Extract the [X, Y] coordinate from the center of the cell holding the provided text.  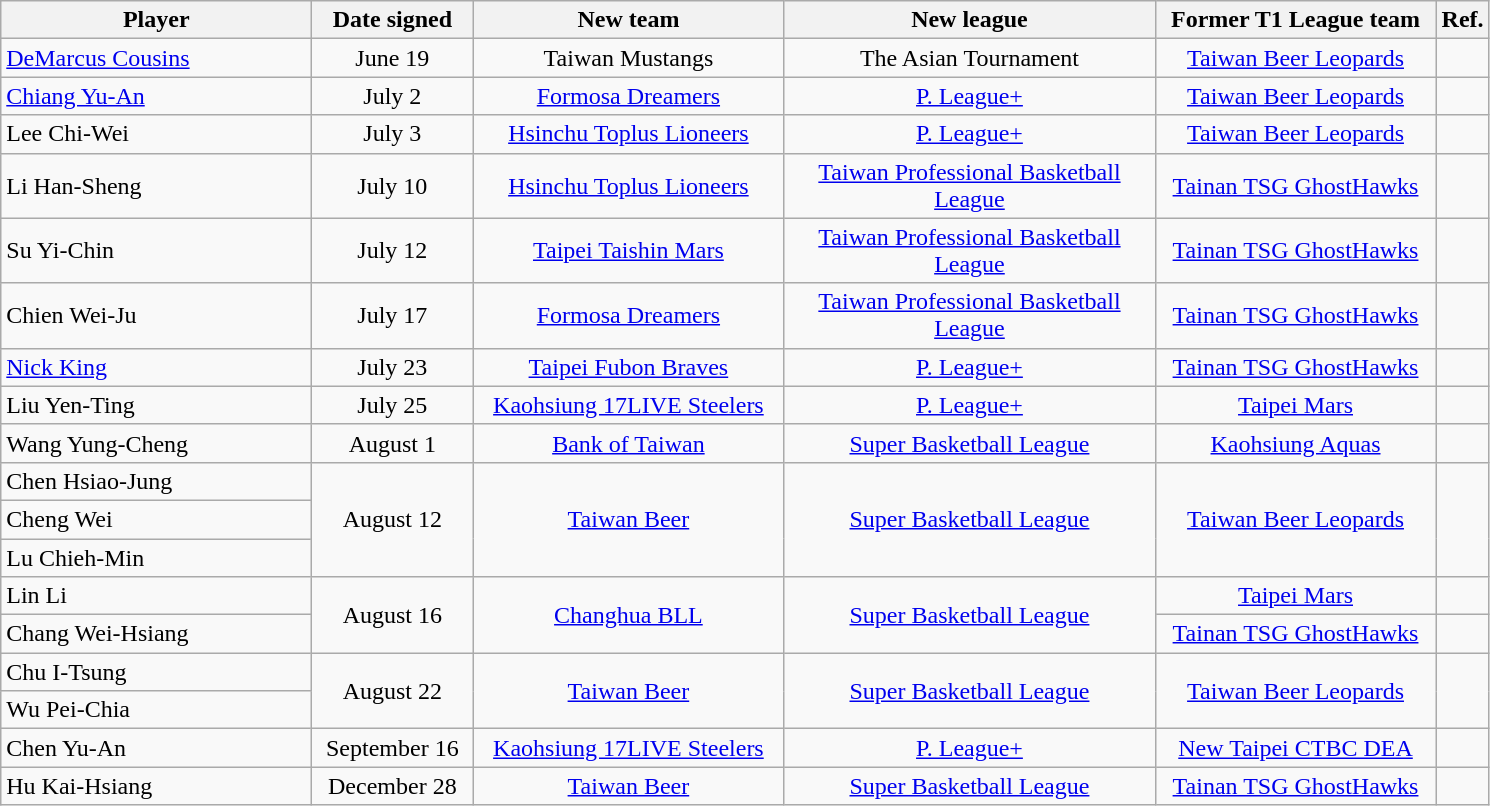
July 2 [392, 96]
Cheng Wei [156, 519]
July 12 [392, 250]
New Taipei CTBC DEA [1296, 748]
Kaohsiung Aquas [1296, 443]
Chen Yu-An [156, 748]
Chang Wei-Hsiang [156, 634]
December 28 [392, 786]
Changhua BLL [628, 615]
DeMarcus Cousins [156, 58]
Wang Yung-Cheng [156, 443]
September 16 [392, 748]
August 16 [392, 615]
Taipei Fubon Braves [628, 367]
Liu Yen-Ting [156, 405]
July 23 [392, 367]
Chien Wei-Ju [156, 316]
July 17 [392, 316]
Wu Pei-Chia [156, 710]
Su Yi-Chin [156, 250]
Chen Hsiao-Jung [156, 481]
Lin Li [156, 596]
Taiwan Mustangs [628, 58]
June 19 [392, 58]
Player [156, 20]
Chu I-Tsung [156, 672]
July 25 [392, 405]
Bank of Taiwan [628, 443]
Li Han-Sheng [156, 186]
August 1 [392, 443]
Lee Chi-Wei [156, 134]
Nick King [156, 367]
Chiang Yu-An [156, 96]
Ref. [1462, 20]
New league [970, 20]
Hu Kai-Hsiang [156, 786]
Lu Chieh-Min [156, 557]
Date signed [392, 20]
August 12 [392, 519]
Former T1 League team [1296, 20]
July 3 [392, 134]
July 10 [392, 186]
Taipei Taishin Mars [628, 250]
August 22 [392, 691]
New team [628, 20]
The Asian Tournament [970, 58]
